For the text-containing cell, return its midpoint in [X, Y] coordinate format. 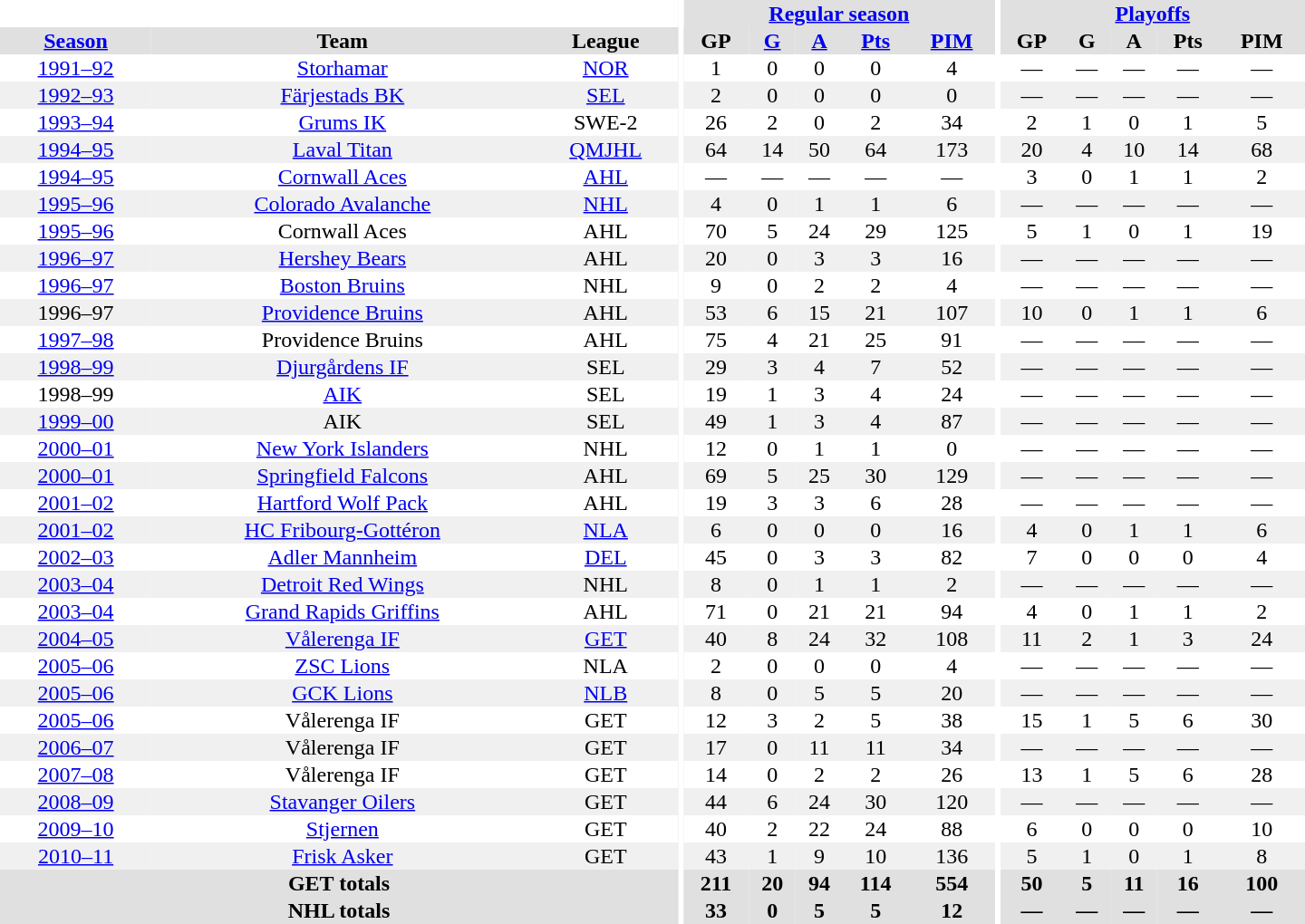
Regular season [839, 14]
107 [952, 313]
38 [952, 720]
108 [952, 639]
Playoffs [1153, 14]
1991–92 [76, 68]
2008–09 [76, 802]
Hartford Wolf Pack [343, 503]
554 [952, 883]
82 [952, 557]
Djurgårdens IF [343, 367]
Boston Bruins [343, 285]
2002–03 [76, 557]
Grand Rapids Griffins [343, 611]
45 [716, 557]
SWE-2 [605, 122]
136 [952, 856]
HC Fribourg-Gottéron [343, 530]
DEL [605, 557]
2010–11 [76, 856]
Grums IK [343, 122]
Colorado Avalanche [343, 204]
NOR [605, 68]
87 [952, 421]
125 [952, 231]
QMJHL [605, 149]
Storhamar [343, 68]
53 [716, 313]
88 [952, 829]
Stavanger Oilers [343, 802]
13 [1032, 775]
Färjestads BK [343, 95]
33 [716, 910]
ZSC Lions [343, 666]
17 [716, 747]
1997–98 [76, 340]
114 [875, 883]
GET totals [339, 883]
Laval Titan [343, 149]
Frisk Asker [343, 856]
49 [716, 421]
91 [952, 340]
173 [952, 149]
Adler Mannheim [343, 557]
Hershey Bears [343, 258]
68 [1261, 149]
71 [716, 611]
1993–94 [76, 122]
League [605, 41]
100 [1261, 883]
Stjernen [343, 829]
1992–93 [76, 95]
69 [716, 476]
52 [952, 367]
2004–05 [76, 639]
1999–00 [76, 421]
Season [76, 41]
44 [716, 802]
NLB [605, 693]
2007–08 [76, 775]
70 [716, 231]
211 [716, 883]
Springfield Falcons [343, 476]
Team [343, 41]
129 [952, 476]
2006–07 [76, 747]
GCK Lions [343, 693]
New York Islanders [343, 448]
22 [819, 829]
120 [952, 802]
NHL totals [339, 910]
32 [875, 639]
Detroit Red Wings [343, 584]
43 [716, 856]
2009–10 [76, 829]
75 [716, 340]
